From the cell containing the given text, extract its center point as (X, Y) coordinate. 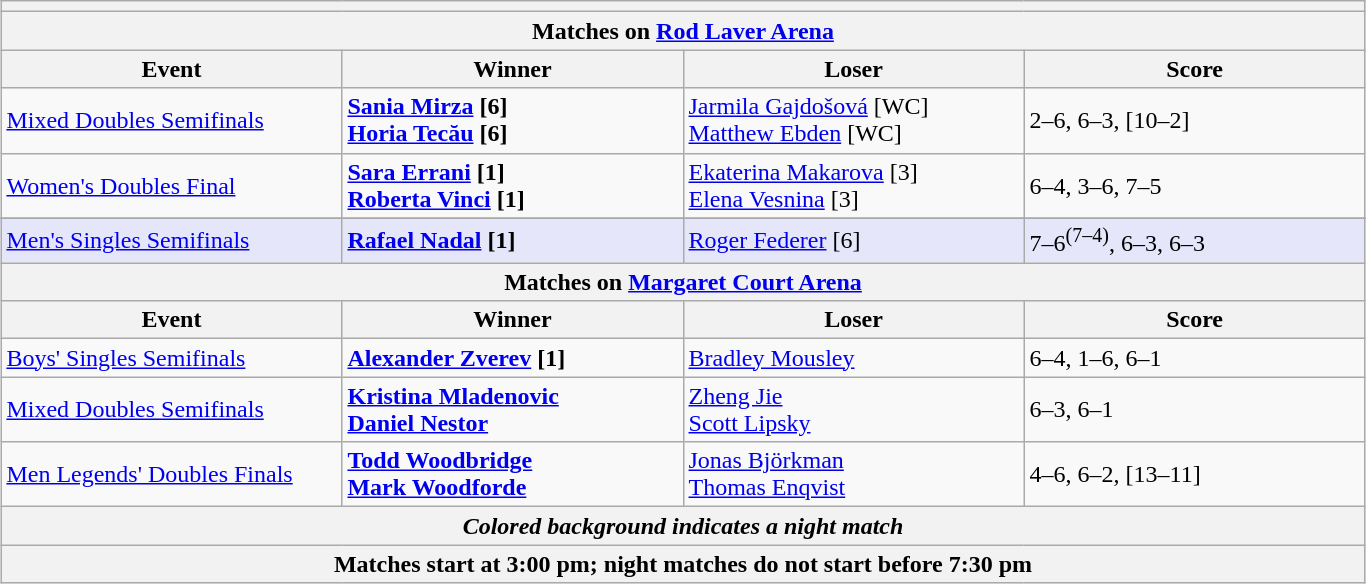
Men's Singles Semifinals (172, 240)
Bradley Mousley (854, 358)
6–3, 6–1 (1194, 410)
Colored background indicates a night match (683, 526)
Matches start at 3:00 pm; night matches do not start before 7:30 pm (683, 564)
Todd Woodbridge Mark Woodforde (512, 474)
Ekaterina Makarova [3] Elena Vesnina [3] (854, 186)
Roger Federer [6] (854, 240)
6–4, 1–6, 6–1 (1194, 358)
Men Legends' Doubles Finals (172, 474)
Kristina Mladenovic Daniel Nestor (512, 410)
6–4, 3–6, 7–5 (1194, 186)
Jarmila Gajdošová [WC] Matthew Ebden [WC] (854, 120)
7–6(7–4), 6–3, 6–3 (1194, 240)
Women's Doubles Final (172, 186)
Rafael Nadal [1] (512, 240)
2–6, 6–3, [10–2] (1194, 120)
Boys' Singles Semifinals (172, 358)
Alexander Zverev [1] (512, 358)
Sania Mirza [6] Horia Tecău [6] (512, 120)
Matches on Rod Laver Arena (683, 31)
Jonas Björkman Thomas Enqvist (854, 474)
Zheng Jie Scott Lipsky (854, 410)
Matches on Margaret Court Arena (683, 282)
Sara Errani [1] Roberta Vinci [1] (512, 186)
4–6, 6–2, [13–11] (1194, 474)
